Identify which cell holds the provided text, then report its [X, Y] central coordinate. 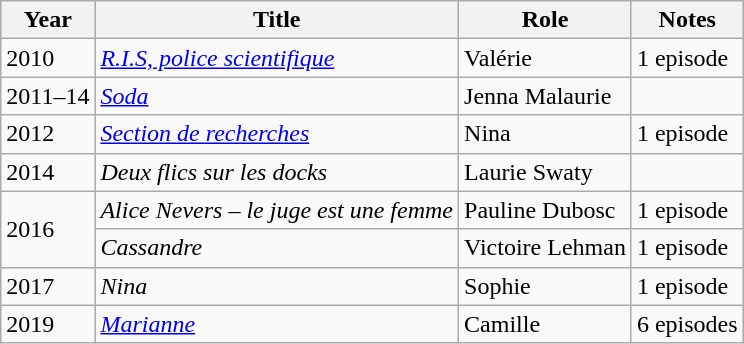
Marianne [277, 324]
Valérie [546, 58]
Title [277, 20]
Soda [277, 96]
2016 [48, 229]
Camille [546, 324]
Year [48, 20]
Laurie Swaty [546, 172]
Sophie [546, 286]
Deux flics sur les docks [277, 172]
Pauline Dubosc [546, 210]
Notes [687, 20]
2014 [48, 172]
6 episodes [687, 324]
2011–14 [48, 96]
2019 [48, 324]
Victoire Lehman [546, 248]
2010 [48, 58]
Role [546, 20]
2017 [48, 286]
R.I.S, police scientifique [277, 58]
Section de recherches [277, 134]
Cassandre [277, 248]
Alice Nevers – le juge est une femme [277, 210]
2012 [48, 134]
Jenna Malaurie [546, 96]
